Find where the given text appears and provide that cell's center as (x, y) coordinate. 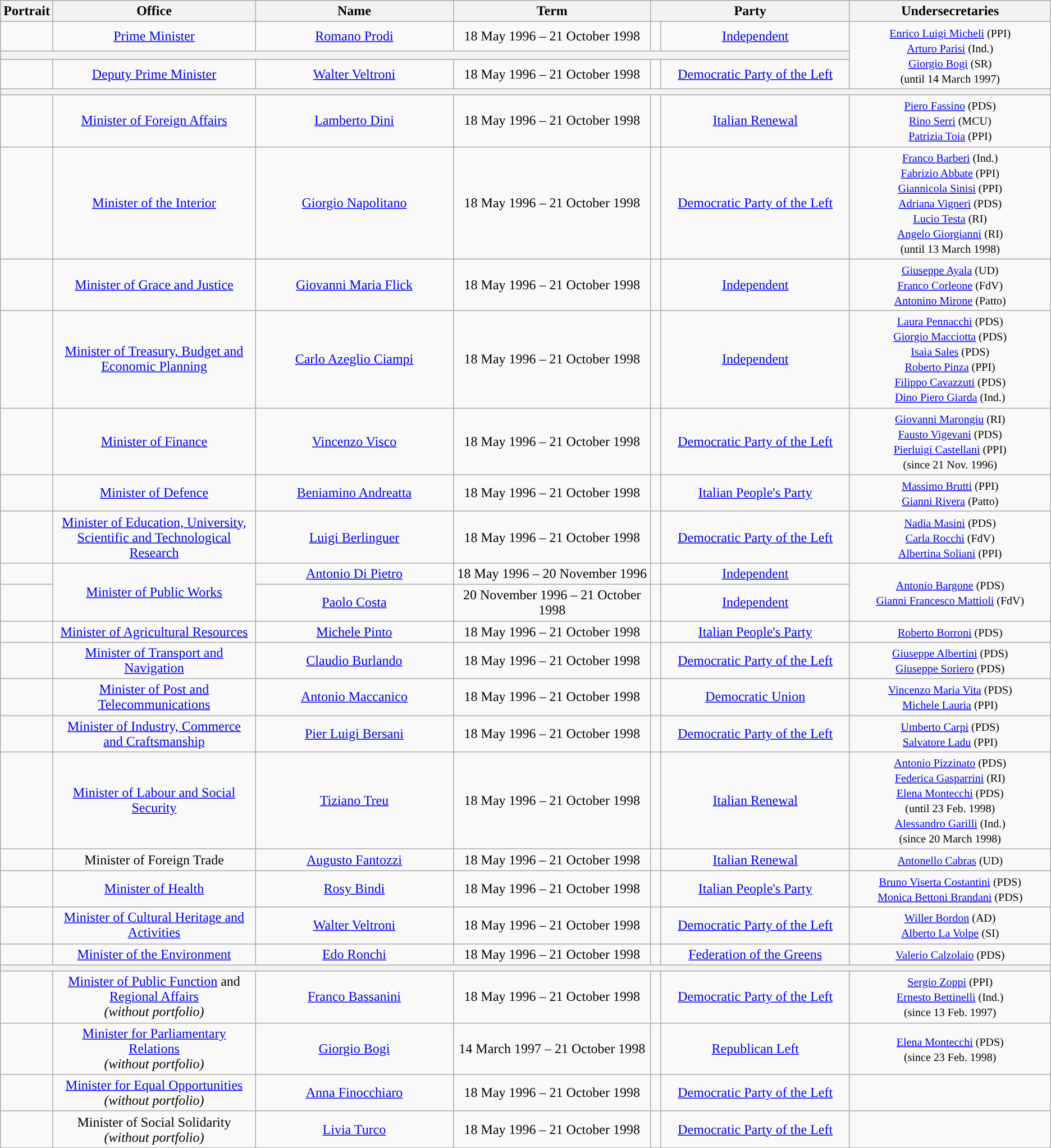
Giovanni Maria Flick (355, 285)
Minister for Equal Opportunities (without portfolio) (154, 1093)
Giovanni Marongiu (RI) Fausto Vigevani (PDS) Pierluigi Castellani (PPI)(since 21 Nov. 1996) (950, 441)
Giuseppe Albertini (PDS) Giuseppe Soriero (PDS) (950, 660)
Minister for Parliamentary Relations (without portfolio) (154, 1049)
Deputy Prime Minister (154, 74)
Portrait (27, 11)
Antonio Di Pietro (355, 573)
Giuseppe Ayala (UD) Franco Corleone (FdV) Antonino Mirone (Patto) (950, 285)
Antonio Bargone (PDS) Gianni Francesco Mattioli (FdV) (950, 592)
Nadia Masini (PDS) Carla Rocchi (FdV) Albertina Soliani (PPI) (950, 537)
Willer Bordon (AD) Alberto La Volpe (SI) (950, 926)
Democratic Union (755, 698)
Undersecretaries (950, 11)
14 March 1997 – 21 October 1998 (552, 1049)
Minister of Treasury, Budget and Economic Planning (154, 359)
Antonio Pizzinato (PDS) Federica Gasparrini (RI) Elena Montecchi (PDS)(until 23 Feb. 1998) Alessandro Garilli (Ind.)(since 20 March 1998) (950, 801)
Minister of the Environment (154, 954)
Antonello Cabras (UD) (950, 860)
Minister of Industry, Commerce and Craftsmanship (154, 734)
18 May 1996 – 20 November 1996 (552, 573)
Pier Luigi Bersani (355, 734)
Minister of Public Function and Regional Affairs (without portfolio) (154, 997)
Augusto Fantozzi (355, 860)
Minister of Foreign Affairs (154, 121)
Minister of Finance (154, 441)
Valerio Calzolaio (PDS) (950, 954)
Beniamino Andreatta (355, 493)
Office (154, 11)
Luigi Berlinguer (355, 537)
Minister of Public Works (154, 592)
Giorgio Bogi (355, 1049)
Minister of the Interior (154, 203)
Name (355, 11)
Minister of Grace and Justice (154, 285)
Republican Left (755, 1049)
Minister of Post and Telecommunications (154, 698)
Minister of Labour and Social Security (154, 801)
Bruno Viserta Costantini (PDS) Monica Bettoni Brandani (PDS) (950, 889)
Carlo Azeglio Ciampi (355, 359)
Party (750, 11)
Anna Finocchiaro (355, 1093)
Claudio Burlando (355, 660)
Minister of Health (154, 889)
Prime Minister (154, 37)
Giorgio Napolitano (355, 203)
Rosy Bindi (355, 889)
Romano Prodi (355, 37)
Massimo Brutti (PPI) Gianni Rivera (Patto) (950, 493)
Minister of Cultural Heritage and Activities (154, 926)
Paolo Costa (355, 602)
Lamberto Dini (355, 121)
Edo Ronchi (355, 954)
Vincenzo Maria Vita (PDS) Michele Lauria (PPI) (950, 698)
Sergio Zoppi (PPI) Ernesto Bettinelli (Ind.)(since 13 Feb. 1997) (950, 997)
Minister of Defence (154, 493)
Tiziano Treu (355, 801)
Vincenzo Visco (355, 441)
Term (552, 11)
Federation of the Greens (755, 954)
Elena Montecchi (PDS)(since 23 Feb. 1998) (950, 1049)
Piero Fassino (PDS) Rino Serri (MCU) Patrizia Toia (PPI) (950, 121)
Franco Bassanini (355, 997)
Minister of Social Solidarity (without portfolio) (154, 1129)
Umberto Carpi (PDS) Salvatore Ladu (PPI) (950, 734)
Minister of Foreign Trade (154, 860)
Livia Turco (355, 1129)
Antonio Maccanico (355, 698)
Enrico Luigi Micheli (PPI)Arturo Parisi (Ind.) Giorgio Bogi (SR)(until 14 March 1997) (950, 55)
Michele Pinto (355, 632)
Roberto Borroni (PDS) (950, 632)
Minister of Education, University, Scientific and Technological Research (154, 537)
Minister of Agricultural Resources (154, 632)
20 November 1996 – 21 October 1998 (552, 602)
Minister of Transport and Navigation (154, 660)
Laura Pennacchi (PDS) Giorgio Macciotta (PDS) Isaia Sales (PDS) Roberto Pinza (PPI) Filippo Cavazzuti (PDS) Dino Piero Giarda (Ind.) (950, 359)
